Search for the cell housing the specified text and yield its [x, y] center coordinate. 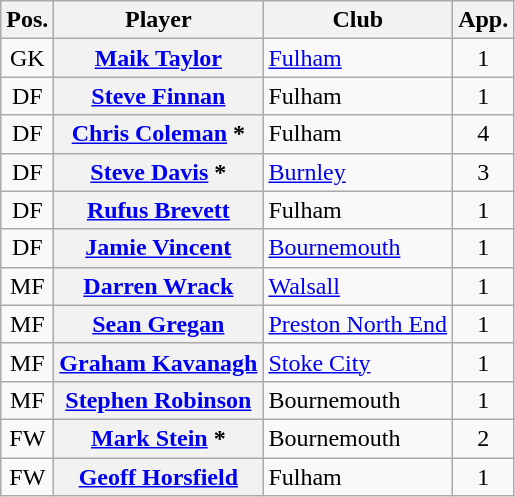
Preston North End [358, 324]
Stephen Robinson [158, 400]
Stoke City [358, 362]
Club [358, 20]
Geoff Horsfield [158, 477]
Sean Gregan [158, 324]
2 [484, 438]
Player [158, 20]
Darren Wrack [158, 286]
Graham Kavanagh [158, 362]
Walsall [358, 286]
Jamie Vincent [158, 248]
GK [28, 58]
Steve Finnan [158, 96]
Mark Stein * [158, 438]
Burnley [358, 172]
4 [484, 134]
3 [484, 172]
App. [484, 20]
Rufus Brevett [158, 210]
Maik Taylor [158, 58]
Chris Coleman * [158, 134]
Steve Davis * [158, 172]
Pos. [28, 20]
